Return the [X, Y] coordinate for the center point of the cell that contains the specified text.  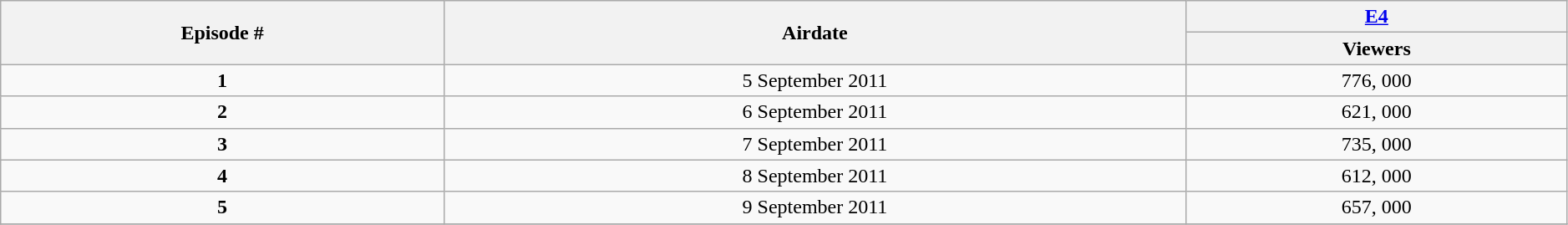
4 [222, 176]
621, 000 [1377, 112]
Viewers [1377, 49]
5 [222, 207]
776, 000 [1377, 80]
Airdate [814, 33]
8 September 2011 [814, 176]
1 [222, 80]
612, 000 [1377, 176]
657, 000 [1377, 207]
3 [222, 144]
E4 [1377, 17]
7 September 2011 [814, 144]
2 [222, 112]
6 September 2011 [814, 112]
5 September 2011 [814, 80]
Episode # [222, 33]
735, 000 [1377, 144]
9 September 2011 [814, 207]
